Extract the [x, y] coordinate from the center of the cell holding the provided text.  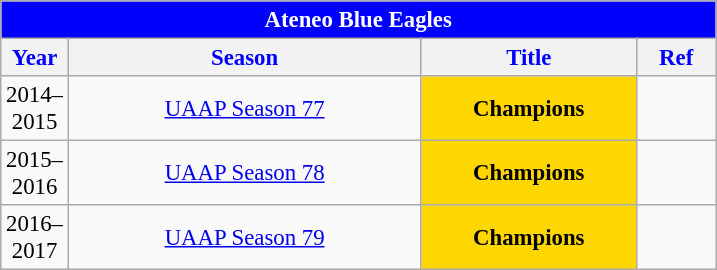
UAAP Season 78 [244, 174]
Title [529, 58]
Season [244, 58]
Ateneo Blue Eagles [358, 20]
2015–2016 [35, 174]
Ref [676, 58]
UAAP Season 79 [244, 238]
2014–2015 [35, 108]
Year [35, 58]
2016–2017 [35, 238]
UAAP Season 77 [244, 108]
